Extract the [X, Y] coordinate from the center of the cell holding the provided text.  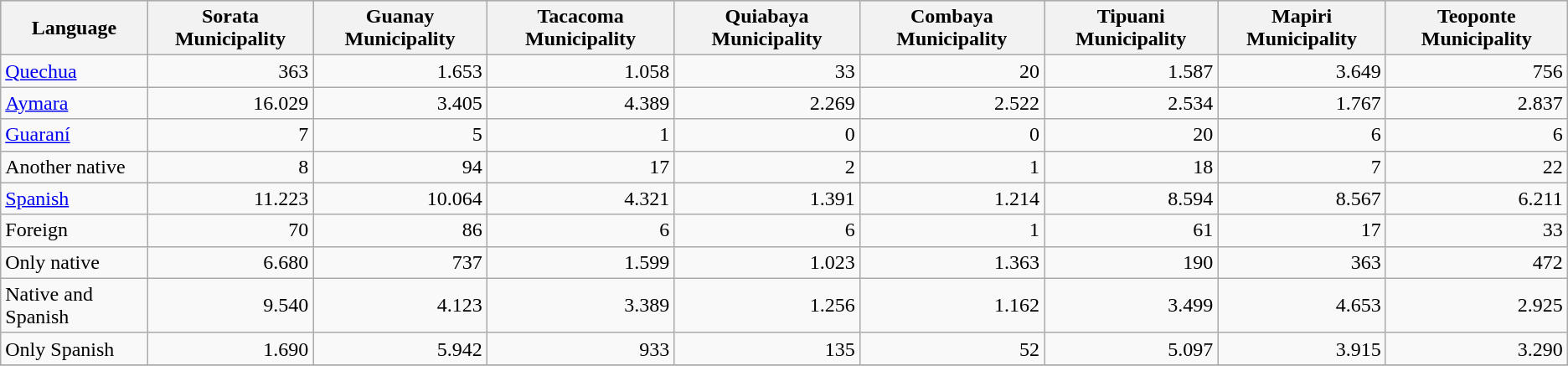
Quiabaya Municipality [767, 28]
5.097 [1131, 348]
3.649 [1302, 71]
Spanish [74, 198]
16.029 [230, 103]
Guaraní [74, 135]
3.915 [1302, 348]
Foreign [74, 230]
4.321 [580, 198]
6.680 [230, 262]
4.389 [580, 103]
756 [1476, 71]
1.391 [767, 198]
4.653 [1302, 305]
Native and Spanish [74, 305]
1.767 [1302, 103]
1.363 [952, 262]
8.594 [1131, 198]
1.653 [400, 71]
Another native [74, 167]
1.690 [230, 348]
Language [74, 28]
18 [1131, 167]
8.567 [1302, 198]
3.290 [1476, 348]
52 [952, 348]
70 [230, 230]
Tipuani Municipality [1131, 28]
9.540 [230, 305]
Guanay Municipality [400, 28]
190 [1131, 262]
1.162 [952, 305]
2 [767, 167]
2.534 [1131, 103]
4.123 [400, 305]
5 [400, 135]
2.522 [952, 103]
1.023 [767, 262]
3.499 [1131, 305]
1.256 [767, 305]
135 [767, 348]
1.058 [580, 71]
94 [400, 167]
3.405 [400, 103]
2.925 [1476, 305]
1.214 [952, 198]
Mapiri Municipality [1302, 28]
8 [230, 167]
3.389 [580, 305]
5.942 [400, 348]
22 [1476, 167]
2.269 [767, 103]
2.837 [1476, 103]
1.599 [580, 262]
737 [400, 262]
472 [1476, 262]
61 [1131, 230]
Teoponte Municipality [1476, 28]
11.223 [230, 198]
Tacacoma Municipality [580, 28]
Aymara [74, 103]
10.064 [400, 198]
933 [580, 348]
Only Spanish [74, 348]
Only native [74, 262]
Sorata Municipality [230, 28]
86 [400, 230]
1.587 [1131, 71]
Combaya Municipality [952, 28]
Quechua [74, 71]
6.211 [1476, 198]
